Identify which cell holds the provided text, then report its [X, Y] central coordinate. 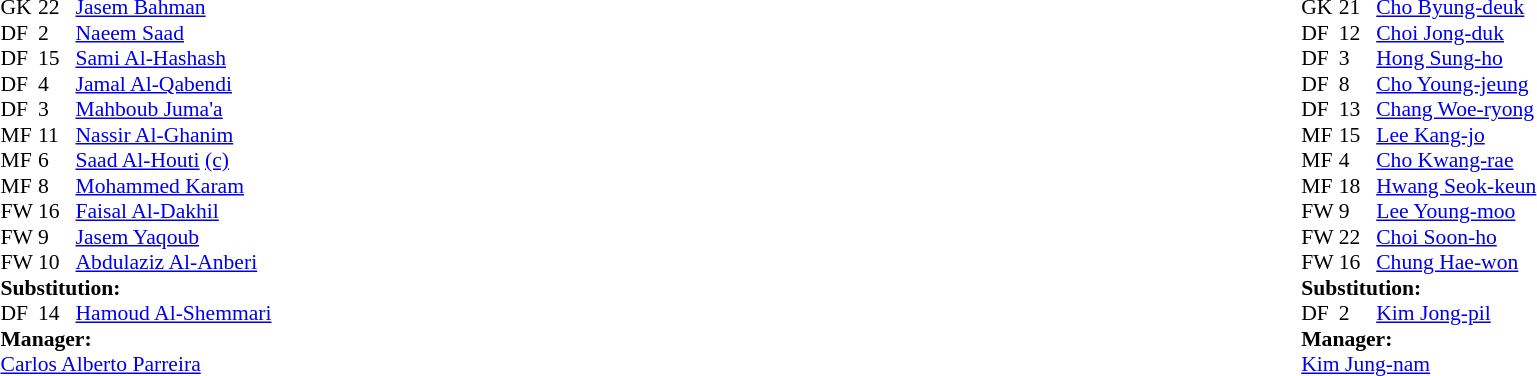
Nassir Al-Ghanim [174, 135]
Hamoud Al-Shemmari [174, 313]
Choi Jong-duk [1456, 33]
Hwang Seok-keun [1456, 186]
Saad Al-Houti (c) [174, 161]
Jasem Yaqoub [174, 237]
13 [1358, 109]
Mahboub Juma'a [174, 109]
Chang Woe-ryong [1456, 109]
Jamal Al-Qabendi [174, 84]
6 [57, 161]
Faisal Al-Dakhil [174, 211]
10 [57, 263]
11 [57, 135]
14 [57, 313]
18 [1358, 186]
Kim Jong-pil [1456, 313]
Choi Soon-ho [1456, 237]
Cho Kwang-rae [1456, 161]
12 [1358, 33]
Cho Young-jeung [1456, 84]
Mohammed Karam [174, 186]
Abdulaziz Al-Anberi [174, 263]
22 [1358, 237]
Hong Sung-ho [1456, 59]
Chung Hae-won [1456, 263]
Naeem Saad [174, 33]
Lee Young-moo [1456, 211]
Sami Al-Hashash [174, 59]
Lee Kang-jo [1456, 135]
